From the cell containing the given text, extract its center point as (x, y) coordinate. 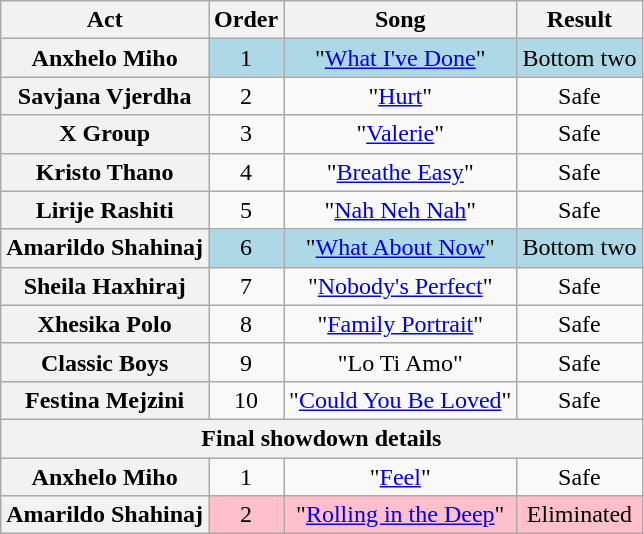
Lirije Rashiti (105, 210)
"Breathe Easy" (400, 172)
Xhesika Polo (105, 324)
"Nobody's Perfect" (400, 286)
Sheila Haxhiraj (105, 286)
7 (246, 286)
Kristo Thano (105, 172)
Order (246, 20)
Savjana Vjerdha (105, 96)
10 (246, 400)
Result (580, 20)
"Family Portrait" (400, 324)
"What About Now" (400, 248)
5 (246, 210)
4 (246, 172)
Classic Boys (105, 362)
"Lo Ti Amo" (400, 362)
"Nah Neh Nah" (400, 210)
"Rolling in the Deep" (400, 515)
"Feel" (400, 477)
Final showdown details (322, 438)
Song (400, 20)
"Hurt" (400, 96)
X Group (105, 134)
"Valerie" (400, 134)
3 (246, 134)
Festina Mejzini (105, 400)
6 (246, 248)
Eliminated (580, 515)
"What I've Done" (400, 58)
"Could You Be Loved" (400, 400)
9 (246, 362)
8 (246, 324)
Act (105, 20)
